Locate the cell with the specified text and output its (x, y) center coordinate. 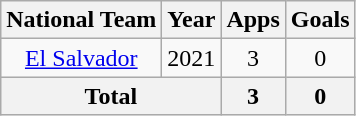
Apps (253, 20)
National Team (82, 20)
Goals (320, 20)
Total (111, 96)
Year (192, 20)
El Salvador (82, 58)
2021 (192, 58)
